Capture the cell that displays the provided text and extract its [x, y] central coordinate. 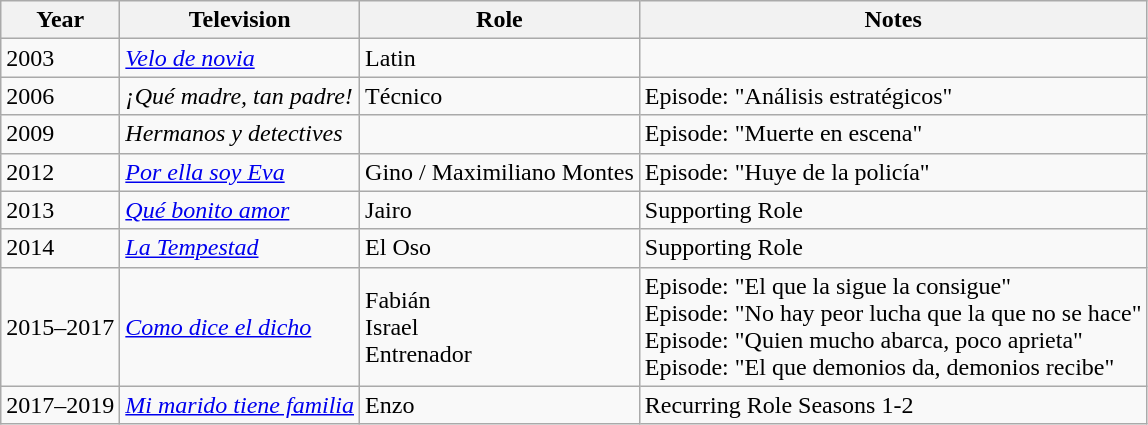
2003 [60, 58]
2009 [60, 134]
Role [500, 20]
2013 [60, 210]
2015–2017 [60, 326]
Enzo [500, 405]
Por ella soy Eva [240, 172]
2006 [60, 96]
FabiánIsraelEntrenador [500, 326]
El Oso [500, 248]
¡Qué madre, tan padre! [240, 96]
Year [60, 20]
Episode: "Huye de la policía" [893, 172]
Gino / Maximiliano Montes [500, 172]
2017–2019 [60, 405]
Velo de novia [240, 58]
Episode: "Muerte en escena" [893, 134]
Jairo [500, 210]
Television [240, 20]
Recurring Role Seasons 1-2 [893, 405]
2014 [60, 248]
Técnico [500, 96]
Qué bonito amor [240, 210]
Hermanos y detectives [240, 134]
Notes [893, 20]
Como dice el dicho [240, 326]
La Tempestad [240, 248]
Mi marido tiene familia [240, 405]
Episode: "Análisis estratégicos" [893, 96]
Latin [500, 58]
2012 [60, 172]
